Find where the given text appears and provide that cell's center as (x, y) coordinate. 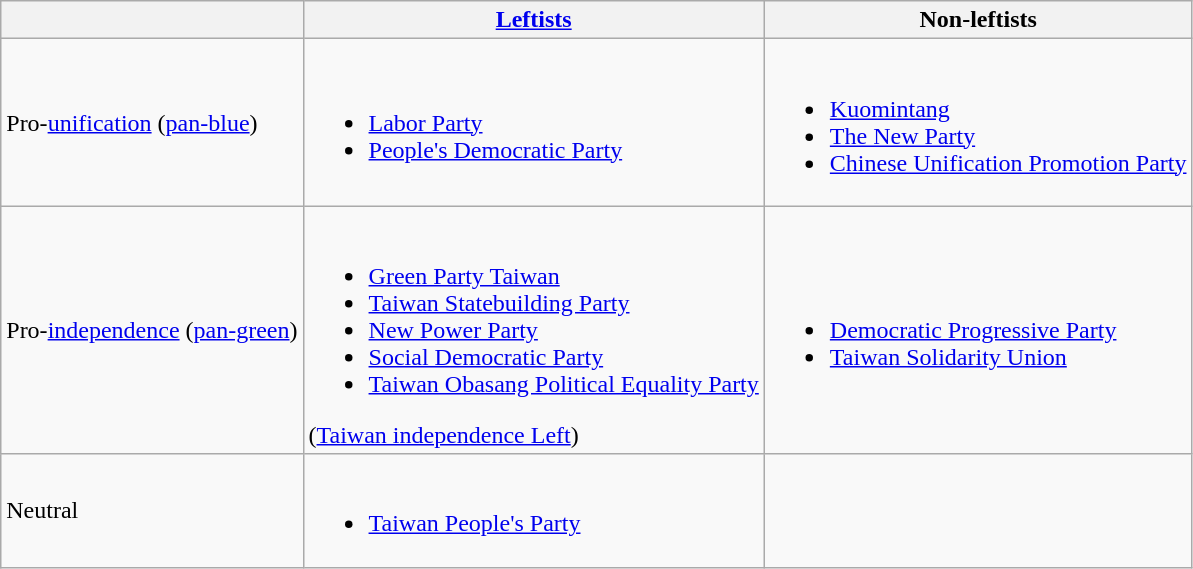
Pro-unification (pan-blue) (152, 122)
Green Party TaiwanTaiwan Statebuilding PartyNew Power PartySocial Democratic PartyTaiwan Obasang Political Equality Party(Taiwan independence Left) (534, 330)
Taiwan People's Party (534, 510)
Non-leftists (978, 20)
Leftists (534, 20)
Pro-independence (pan-green) (152, 330)
Labor PartyPeople's Democratic Party (534, 122)
Democratic Progressive PartyTaiwan Solidarity Union (978, 330)
Neutral (152, 510)
KuomintangThe New PartyChinese Unification Promotion Party (978, 122)
